Find where the given text appears and provide that cell's center as [x, y] coordinate. 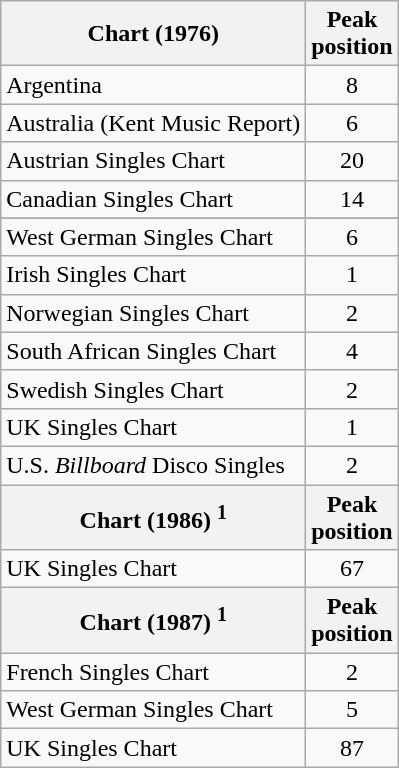
South African Singles Chart [154, 351]
Chart (1976) [154, 34]
4 [352, 351]
Australia (Kent Music Report) [154, 123]
Argentina [154, 85]
U.S. Billboard Disco Singles [154, 465]
Chart (1986) 1 [154, 516]
20 [352, 161]
87 [352, 748]
5 [352, 710]
Canadian Singles Chart [154, 199]
Irish Singles Chart [154, 275]
Norwegian Singles Chart [154, 313]
Austrian Singles Chart [154, 161]
8 [352, 85]
67 [352, 569]
French Singles Chart [154, 672]
Chart (1987) 1 [154, 620]
14 [352, 199]
Swedish Singles Chart [154, 389]
